Determine the (x, y) coordinate at the center of the cell enclosing the given text.  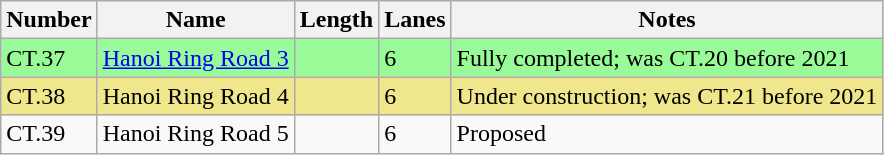
Hanoi Ring Road 4 (196, 96)
Number (49, 20)
Length (336, 20)
Under construction; was CT.21 before 2021 (667, 96)
Lanes (415, 20)
Hanoi Ring Road 5 (196, 134)
Fully completed; was CT.20 before 2021 (667, 58)
CT.37 (49, 58)
Hanoi Ring Road 3 (196, 58)
Name (196, 20)
Notes (667, 20)
Proposed (667, 134)
CT.38 (49, 96)
CT.39 (49, 134)
